For the text-containing cell, return its midpoint in (X, Y) coordinate format. 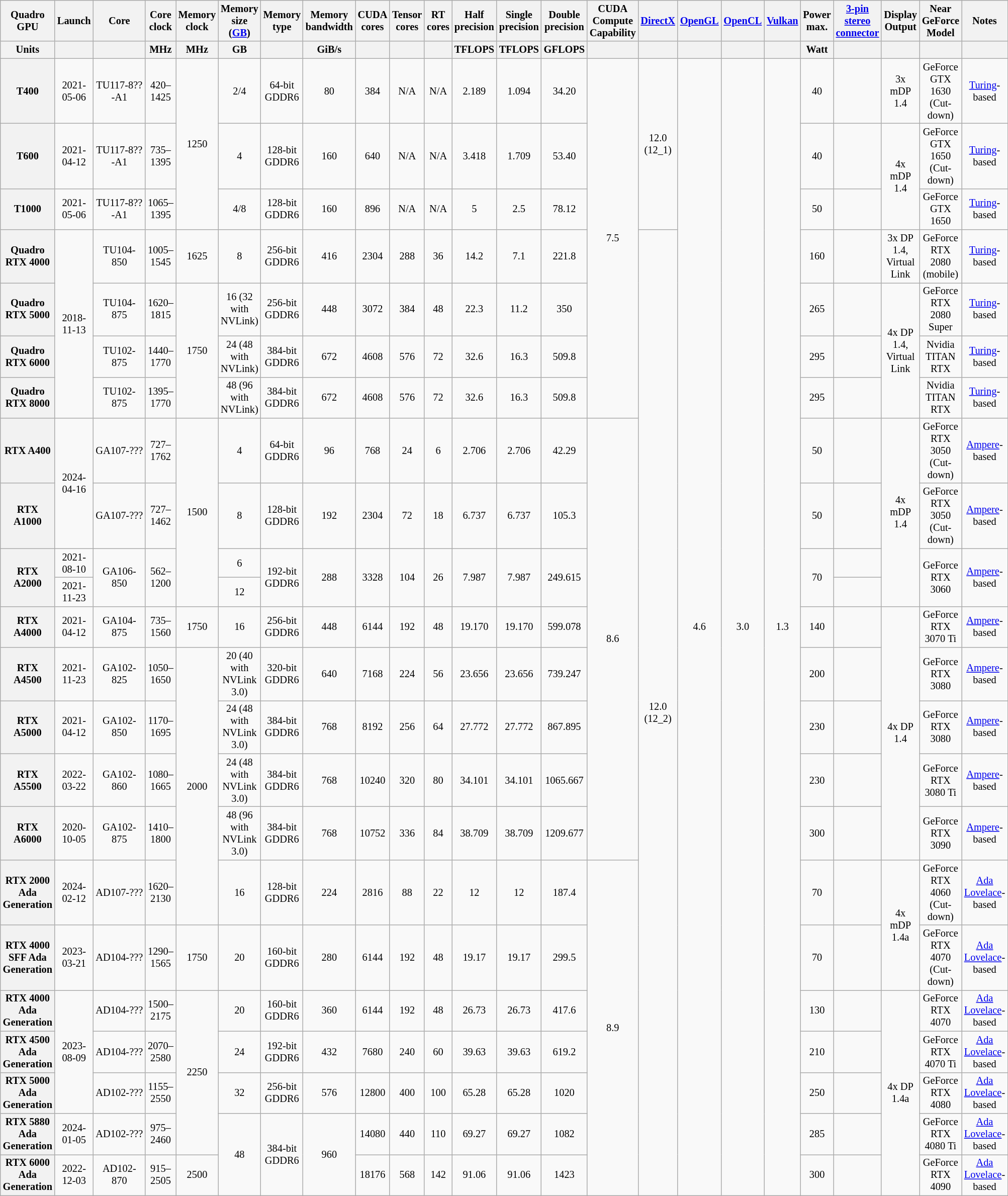
221.8 (564, 256)
22 (438, 892)
2500 (197, 1175)
36 (438, 256)
Vulkan (782, 21)
10240 (373, 780)
Quadro RTX 8000 (28, 398)
CUDACompute Capability (612, 21)
727–1462 (161, 516)
4x DP 1.4 (900, 733)
GeForce RTX 3090 (941, 833)
7.5 (612, 238)
OpenCL (743, 21)
18176 (373, 1175)
RTX 4000 SFF Ada Generation (28, 958)
88 (407, 892)
7680 (373, 1052)
GeForce GTX 1630 (Cut-down) (941, 91)
7.1 (519, 256)
OpenGL (700, 21)
GeForce GTX 1650 (941, 209)
GiB/s (329, 50)
GB (239, 50)
1410–1800 (161, 833)
RTX 5000 Ada Generation (28, 1093)
GeForce GTX 1650 (Cut-down) (941, 156)
2.189 (475, 91)
GeForce RTX 3080 Ti (941, 780)
8192 (373, 727)
Memory clock (197, 21)
RTX A400 (28, 450)
299.5 (564, 958)
100 (438, 1093)
TU104-875 (119, 309)
562–1200 (161, 577)
GeForce RTX 4080 (941, 1093)
1440–1770 (161, 356)
739.247 (564, 674)
12.0 (12_2) (658, 713)
735–1560 (161, 627)
336 (407, 833)
2024-02-12 (74, 892)
5 (475, 209)
64 (438, 727)
3072 (373, 309)
2018-11-13 (74, 324)
16 (32 with NVLink) (239, 309)
Watt (817, 50)
1020 (564, 1093)
1209.677 (564, 833)
Singleprecision (519, 21)
60 (438, 1052)
3.0 (743, 627)
Tensorcores (407, 21)
12800 (373, 1093)
GA102-875 (119, 833)
TU104-850 (119, 256)
3-pinstereoconnector (858, 21)
210 (817, 1052)
DisplayOutput (900, 21)
GeForce RTX 2080 Super (941, 309)
432 (329, 1052)
53.40 (564, 156)
142 (438, 1175)
1050–1650 (161, 674)
GeForce RTX 4080 Ti (941, 1134)
T400 (28, 91)
360 (329, 1010)
RTX A5000 (28, 727)
1005–1545 (161, 256)
Memorybandwidth (329, 21)
599.078 (564, 627)
GA102-825 (119, 674)
4/8 (239, 209)
RTX 4000 Ada Generation (28, 1010)
2/4 (239, 91)
1065.667 (564, 780)
915–2505 (161, 1175)
2250 (197, 1072)
320-bit GDDR6 (282, 674)
GeForce RTX 4070 (Cut-down) (941, 958)
1082 (564, 1134)
265 (817, 309)
42.29 (564, 450)
3.418 (475, 156)
1250 (197, 144)
14.2 (475, 256)
GFLOPS (564, 50)
RTX A4500 (28, 674)
20 (40 with NVLink 3.0) (239, 674)
285 (817, 1134)
QuadroGPU (28, 21)
320 (407, 780)
568 (407, 1175)
975–2460 (161, 1134)
96 (329, 450)
DirectX (658, 21)
140 (817, 627)
1625 (197, 256)
RTX A6000 (28, 833)
2023-03-21 (74, 958)
18 (438, 516)
CUDAcores (373, 21)
104 (407, 577)
Coreclock (161, 21)
10752 (373, 833)
735–1395 (161, 156)
48 (96 with NVLink 3.0) (239, 833)
2020-10-05 (74, 833)
Units (28, 50)
249.615 (564, 577)
1155– 2550 (161, 1093)
AD102-870 (119, 1175)
867.895 (564, 727)
727–1762 (161, 450)
8.6 (612, 638)
Memory size(GB) (239, 21)
1620–1815 (161, 309)
GeForce RTX 3070 Ti (941, 627)
GA104-875 (119, 627)
Notes (984, 21)
2000 (197, 786)
350 (564, 309)
26 (438, 577)
GeForce RTX 4070 (941, 1010)
2021-08-10 (74, 563)
2024-01-05 (74, 1134)
Core (119, 21)
1620–2130 (161, 892)
GeForce RTX 4090 (941, 1175)
GA102-860 (119, 780)
105.3 (564, 516)
420–1425 (161, 91)
1500– 2175 (161, 1010)
960 (329, 1154)
84 (438, 833)
1290–1565 (161, 958)
Memory type (282, 21)
2024-04-16 (74, 483)
2022-03-22 (74, 780)
187.4 (564, 892)
RTX 6000 Ada Generation (28, 1175)
22.3 (475, 309)
RTX 5880 Ada Generation (28, 1134)
GA106-850 (119, 577)
280 (329, 958)
RTX 2000 Ada Generation (28, 892)
417.6 (564, 1010)
110 (438, 1134)
1.3 (782, 627)
GeForce RTX 3060 (941, 577)
1065–1395 (161, 209)
896 (373, 209)
250 (817, 1093)
T600 (28, 156)
200 (817, 674)
2.5 (519, 209)
4.6 (700, 627)
4x DP 1.4a (900, 1092)
256 (407, 727)
Launch (74, 21)
RTX A1000 (28, 516)
2022-12-03 (74, 1175)
78.12 (564, 209)
GeForce RTX 4060 (Cut-down) (941, 892)
3328 (373, 577)
GeForce RTX 2080 (mobile) (941, 256)
7168 (373, 674)
12.0 (12_1) (658, 144)
130 (817, 1010)
RTX A2000 (28, 577)
32 (239, 1093)
3x mDP 1.4 (900, 91)
Doubleprecision (564, 21)
1170–1695 (161, 727)
34.20 (564, 91)
Halfprecision (475, 21)
GA102-850 (119, 727)
56 (438, 674)
240 (407, 1052)
RTX A5500 (28, 780)
GeForce RTX 4070 Ti (941, 1052)
Near GeForce Model (941, 21)
4x DP 1.4, Virtual Link (900, 350)
1.094 (519, 91)
1500 (197, 512)
440 (407, 1134)
14080 (373, 1134)
Quadro RTX 6000 (28, 356)
1423 (564, 1175)
1395–1770 (161, 398)
Powermax. (817, 21)
4x mDP 1.4a (900, 925)
T1000 (28, 209)
400 (407, 1093)
Quadro RTX 4000 (28, 256)
416 (329, 256)
RTX A4000 (28, 627)
48 (96 with NVLink) (239, 398)
2070– 2580 (161, 1052)
8.9 (612, 1028)
24 (48 with NVLink) (239, 356)
Quadro RTX 5000 (28, 309)
619.2 (564, 1052)
11.2 (519, 309)
RTcores (438, 21)
1.709 (519, 156)
RTX 4500 Ada Generation (28, 1052)
2816 (373, 892)
1080–1665 (161, 780)
AD107-??? (119, 892)
3x DP 1.4, Virtual Link (900, 256)
2023-08-09 (74, 1052)
